Output the (x, y) coordinate of the center of the cell containing the given text.  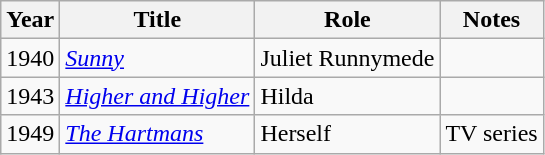
TV series (492, 134)
Role (348, 20)
Higher and Higher (158, 96)
Herself (348, 134)
Title (158, 20)
Year (30, 20)
1940 (30, 58)
1949 (30, 134)
Notes (492, 20)
Sunny (158, 58)
Juliet Runnymede (348, 58)
The Hartmans (158, 134)
1943 (30, 96)
Hilda (348, 96)
